Extract the [x, y] coordinate from the center of the cell holding the provided text.  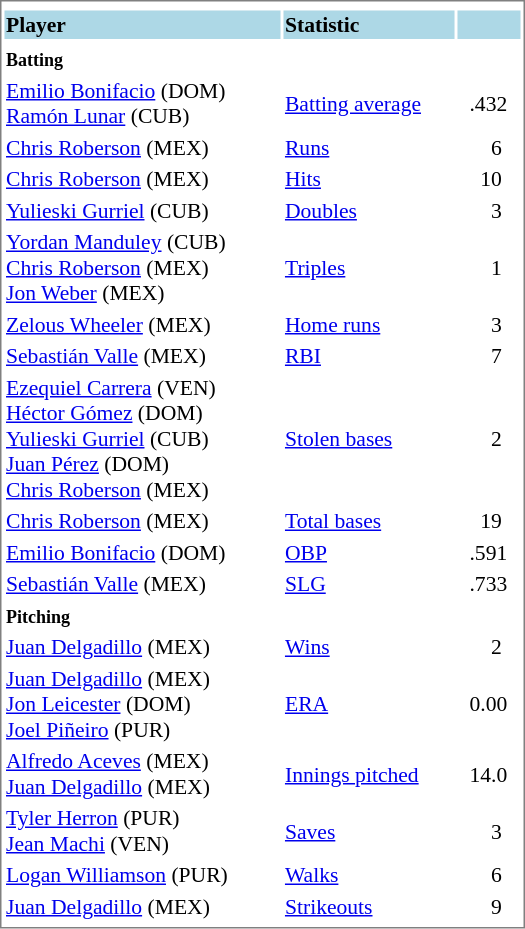
Doubles [368, 210]
RBI [368, 356]
19 [488, 521]
Wins [368, 647]
Innings pitched [368, 774]
SLG [368, 584]
10 [488, 179]
Runs [368, 148]
Stolen bases [368, 439]
Batting [142, 59]
OBP [368, 552]
.432 [488, 103]
Alfredo Aceves (MEX)Juan Delgadillo (MEX) [142, 774]
.733 [488, 584]
Emilio Bonifacio (DOM)Ramón Lunar (CUB) [142, 103]
Juan Delgadillo (MEX)Jon Leicester (DOM)Joel Piñeiro (PUR) [142, 704]
14.0 [488, 774]
Yulieski Gurriel (CUB) [142, 210]
1 [488, 268]
Saves [368, 831]
ERA [368, 704]
9 [488, 906]
Ezequiel Carrera (VEN)Héctor Gómez (DOM)Yulieski Gurriel (CUB)Juan Pérez (DOM)Chris Roberson (MEX) [142, 439]
Home runs [368, 324]
Total bases [368, 521]
Triples [368, 268]
Tyler Herron (PUR)Jean Machi (VEN) [142, 831]
Zelous Wheeler (MEX) [142, 324]
.591 [488, 552]
7 [488, 356]
Logan Williamson (PUR) [142, 875]
Yordan Manduley (CUB)Chris Roberson (MEX)Jon Weber (MEX) [142, 268]
Strikeouts [368, 906]
Walks [368, 875]
0.00 [488, 704]
Pitching [142, 616]
Hits [368, 179]
Player [142, 24]
Emilio Bonifacio (DOM) [142, 552]
Batting average [368, 103]
Statistic [368, 24]
